Extract the [X, Y] coordinate from the center of the cell holding the provided text.  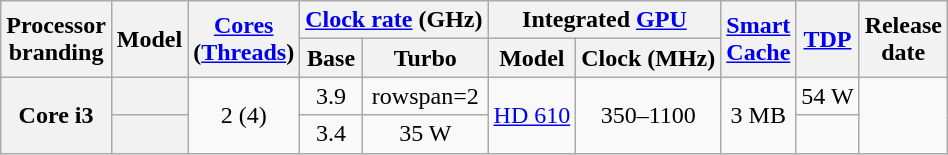
35 W [426, 134]
HD 610 [532, 115]
Cores(Threads) [244, 39]
SmartCache [758, 39]
rowspan=2 [426, 96]
Releasedate [903, 39]
Clock (MHz) [648, 58]
Processorbranding [56, 39]
Turbo [426, 58]
Integrated GPU [604, 20]
3.4 [332, 134]
3.9 [332, 96]
Clock rate (GHz) [394, 20]
TDP [828, 39]
2 (4) [244, 115]
3 MB [758, 115]
Base [332, 58]
54 W [828, 96]
350–1100 [648, 115]
Core i3 [56, 115]
